Return [x, y] of the center of cell containing provided text 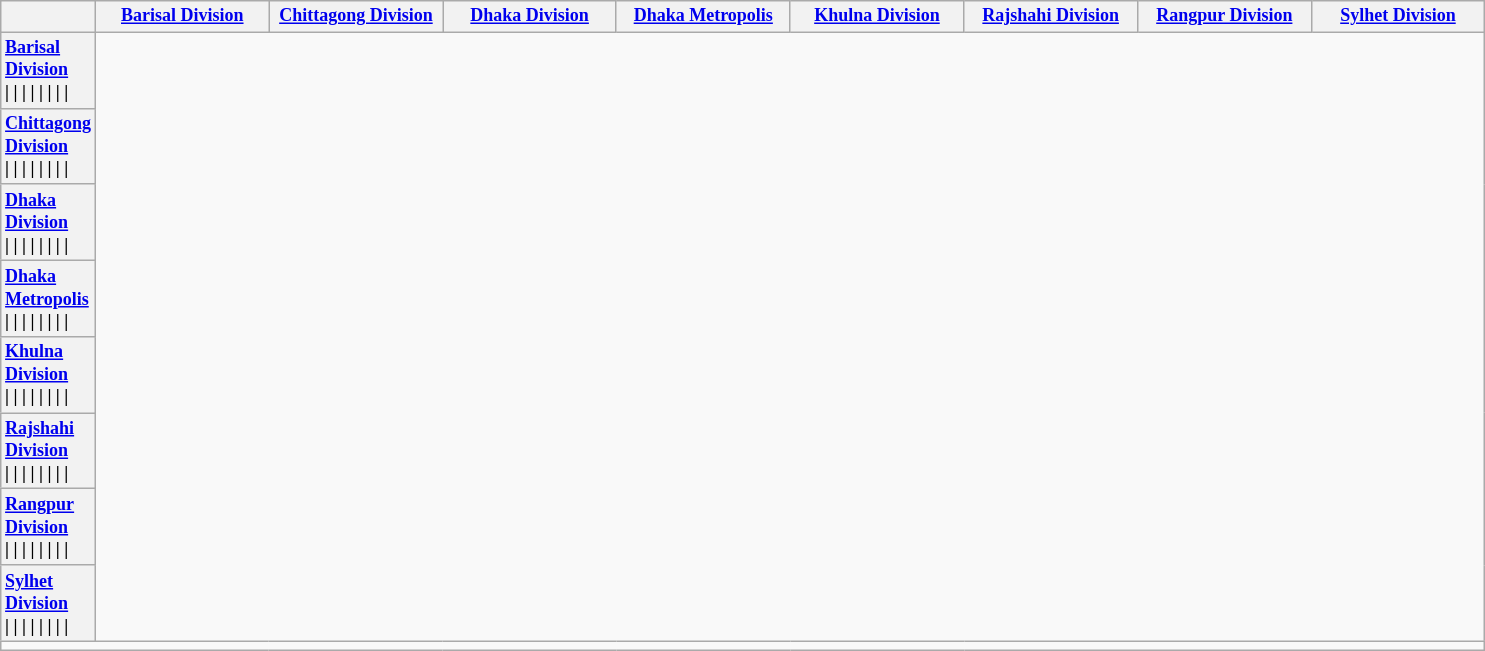
Dhaka Division| | | | | | | | [48, 222]
Dhaka Division [530, 16]
Chittagong Division| | | | | | | | [48, 146]
Khulna Division| | | | | | | | [48, 375]
Barisal Division [182, 16]
Rajshahi Division| | | | | | | | [48, 451]
Sylhet Division| | | | | | | | [48, 603]
Dhaka Metropolis [703, 16]
Chittagong Division [356, 16]
Dhaka Metropolis| | | | | | | | [48, 298]
Rajshahi Division [1051, 16]
Rangpur Division [1224, 16]
Sylhet Division [1398, 16]
Khulna Division [877, 16]
Barisal Division| | | | | | | | [48, 70]
Rangpur Division| | | | | | | | [48, 527]
